Return the [X, Y] coordinate for the center point of the cell that contains the specified text.  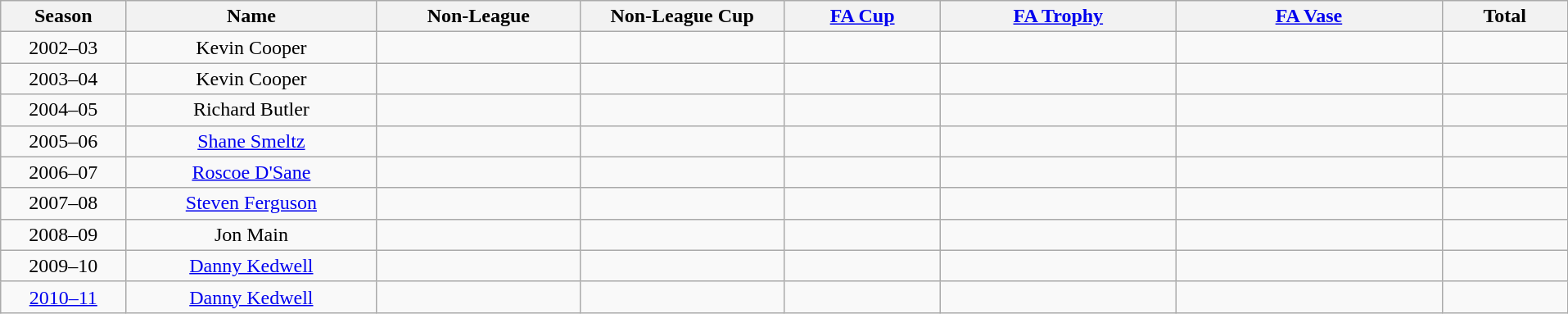
Richard Butler [251, 110]
2010–11 [64, 297]
2006–07 [64, 172]
Total [1505, 16]
Steven Ferguson [251, 203]
Non-League [478, 16]
FA Vase [1308, 16]
Roscoe D'Sane [251, 172]
2002–03 [64, 48]
Season [64, 16]
2007–08 [64, 203]
2003–04 [64, 79]
2005–06 [64, 141]
Non-League Cup [683, 16]
FA Trophy [1058, 16]
2004–05 [64, 110]
Jon Main [251, 234]
Shane Smeltz [251, 141]
Name [251, 16]
2008–09 [64, 234]
2009–10 [64, 266]
FA Cup [861, 16]
